From the cell containing the given text, extract its center point as (x, y) coordinate. 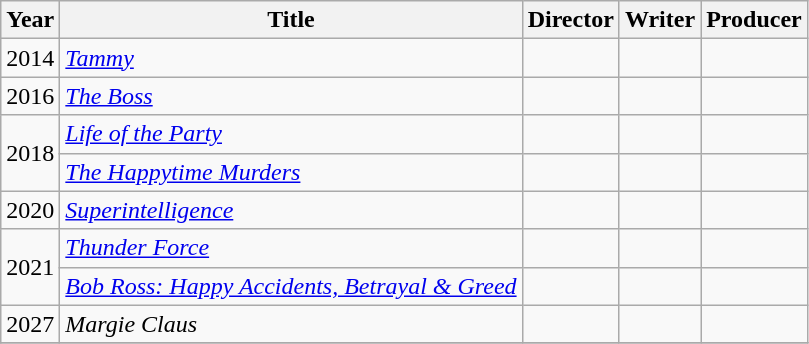
2021 (30, 267)
Life of the Party (291, 134)
Margie Claus (291, 324)
Director (570, 20)
2016 (30, 96)
The Boss (291, 96)
Superintelligence (291, 210)
2014 (30, 58)
2027 (30, 324)
The Happytime Murders (291, 172)
Producer (754, 20)
Thunder Force (291, 248)
2018 (30, 153)
2020 (30, 210)
Bob Ross: Happy Accidents, Betrayal & Greed (291, 286)
Tammy (291, 58)
Title (291, 20)
Year (30, 20)
Writer (660, 20)
